Determine the (X, Y) coordinate at the center of the cell enclosing the given text.  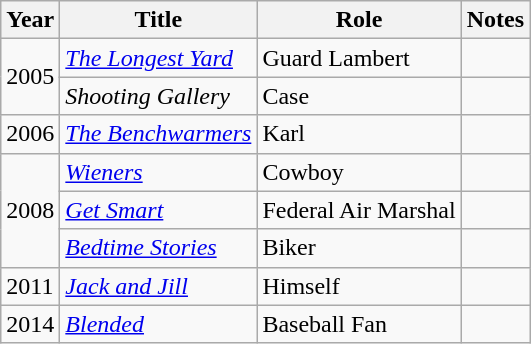
Case (359, 96)
Baseball Fan (359, 324)
Karl (359, 134)
Jack and Jill (158, 286)
Notes (495, 20)
Guard Lambert (359, 58)
Wieners (158, 172)
Get Smart (158, 210)
Cowboy (359, 172)
Title (158, 20)
2005 (30, 77)
Himself (359, 286)
Biker (359, 248)
Year (30, 20)
2006 (30, 134)
Role (359, 20)
Bedtime Stories (158, 248)
2008 (30, 210)
Blended (158, 324)
2011 (30, 286)
Federal Air Marshal (359, 210)
The Longest Yard (158, 58)
The Benchwarmers (158, 134)
Shooting Gallery (158, 96)
2014 (30, 324)
